Return the [X, Y] coordinate for the center point of the cell that contains the specified text.  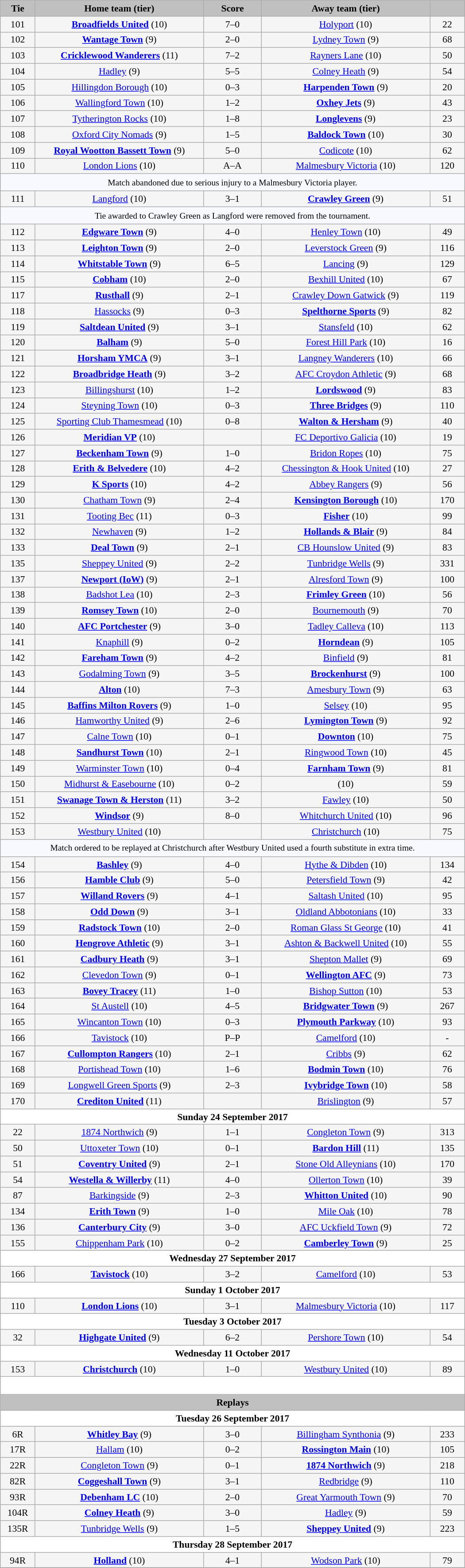
Spelthorne Sports (9) [346, 311]
112 [18, 232]
Bexhill United (10) [346, 280]
233 [447, 1434]
Sunday 24 September 2017 [232, 1117]
Selsey (10) [346, 705]
Balham (9) [119, 343]
114 [18, 264]
Leighton Town (9) [119, 248]
108 [18, 135]
Canterbury City (9) [119, 1227]
Roman Glass St George (10) [346, 928]
Whitstable Town (9) [119, 264]
143 [18, 674]
7–0 [232, 24]
Erith & Belvedere (10) [119, 469]
Chatham Town (9) [119, 501]
(10) [346, 784]
146 [18, 721]
5–5 [232, 72]
144 [18, 690]
267 [447, 1006]
2–6 [232, 721]
78 [447, 1211]
Cribbs (9) [346, 1054]
76 [447, 1070]
154 [18, 865]
Tuesday 26 September 2017 [232, 1418]
87 [18, 1196]
136 [18, 1227]
Mile Oak (10) [346, 1211]
158 [18, 912]
6–5 [232, 264]
Sunday 1 October 2017 [232, 1291]
132 [18, 532]
111 [18, 199]
104 [18, 72]
1–8 [232, 119]
Leverstock Green (9) [346, 248]
152 [18, 816]
Plymouth Parkway (10) [346, 1022]
Alresford Town (9) [346, 579]
Home team (tier) [119, 8]
Crawley Green (9) [346, 199]
313 [447, 1133]
6–2 [232, 1337]
150 [18, 784]
107 [18, 119]
Highgate United (9) [119, 1337]
130 [18, 501]
49 [447, 232]
141 [18, 642]
22R [18, 1466]
Odd Down (9) [119, 912]
Lydney Town (9) [346, 40]
104R [18, 1513]
Henley Town (10) [346, 232]
Bardon Hill (11) [346, 1148]
8–0 [232, 816]
101 [18, 24]
Royal Wootton Bassett Town (9) [119, 150]
Chippenham Park (10) [119, 1243]
4–1 [232, 896]
Rusthall (9) [119, 296]
Horsham YMCA (9) [119, 358]
2–2 [232, 563]
AFC Croydon Athletic (9) [346, 374]
140 [18, 627]
167 [18, 1054]
Harpenden Town (9) [346, 87]
P–P [232, 1038]
Wellington AFC (9) [346, 975]
125 [18, 422]
Wednesday 11 October 2017 [232, 1353]
Bovey Tracey (11) [119, 991]
223 [447, 1529]
165 [18, 1022]
Fawley (10) [346, 800]
Score [232, 8]
FC Deportivo Galicia (10) [346, 437]
Farnham Town (9) [346, 768]
128 [18, 469]
Baldock Town (10) [346, 135]
Longlevens (9) [346, 119]
17R [18, 1450]
Ashton & Backwell United (10) [346, 944]
3–5 [232, 674]
135R [18, 1529]
Wantage Town (9) [119, 40]
Cullompton Rangers (10) [119, 1054]
Billingshurst (10) [119, 390]
Langford (10) [119, 199]
7–2 [232, 56]
Chessington & Hook United (10) [346, 469]
Codicote (10) [346, 150]
58 [447, 1085]
Barkingside (9) [119, 1196]
84 [447, 532]
218 [447, 1466]
42 [447, 880]
122 [18, 374]
20 [447, 87]
25 [447, 1243]
106 [18, 103]
43 [447, 103]
Walton & Hersham (9) [346, 422]
156 [18, 880]
Brislington (9) [346, 1101]
Sandhurst Town (10) [119, 753]
Lordswood (9) [346, 390]
142 [18, 658]
Abbey Rangers (9) [346, 485]
Newport (IoW) (9) [119, 579]
109 [18, 150]
Bodmin Town (10) [346, 1070]
Fisher (10) [346, 516]
149 [18, 768]
Bishop Sutton (10) [346, 991]
Langney Wanderers (10) [346, 358]
151 [18, 800]
Great Yarmouth Town (9) [346, 1497]
27 [447, 469]
2–4 [232, 501]
102 [18, 40]
123 [18, 390]
72 [447, 1227]
AFC Portchester (9) [119, 627]
6R [18, 1434]
Rossington Main (10) [346, 1450]
121 [18, 358]
137 [18, 579]
30 [447, 135]
Shepton Mallet (9) [346, 959]
Tooting Bec (11) [119, 516]
Crediton United (11) [119, 1101]
Swanage Town & Herston (11) [119, 800]
39 [447, 1180]
73 [447, 975]
63 [447, 690]
161 [18, 959]
Hassocks (9) [119, 311]
133 [18, 548]
Edgware Town (9) [119, 232]
Bashley (9) [119, 865]
Camberley Town (9) [346, 1243]
Longwell Green Sports (9) [119, 1085]
Oxford City Nomads (9) [119, 135]
Away team (tier) [346, 8]
331 [447, 563]
Amesbury Town (9) [346, 690]
Cobham (10) [119, 280]
93R [18, 1497]
Debenham LC (10) [119, 1497]
124 [18, 406]
Brockenhurst (9) [346, 674]
Stansfeld (10) [346, 327]
19 [447, 437]
159 [18, 928]
Clevedon Town (9) [119, 975]
Stone Old Alleynians (10) [346, 1164]
Billingham Synthonia (9) [346, 1434]
7–3 [232, 690]
45 [447, 753]
89 [447, 1369]
CB Hounslow United (9) [346, 548]
Westella & Willerby (11) [119, 1180]
Hamble Club (9) [119, 880]
Tie [18, 8]
Saltash United (10) [346, 896]
Whitton United (10) [346, 1196]
Whitley Bay (9) [119, 1434]
145 [18, 705]
Godalming Town (9) [119, 674]
Ringwood Town (10) [346, 753]
96 [447, 816]
Hillingdon Borough (10) [119, 87]
Baffins Milton Rovers (9) [119, 705]
168 [18, 1070]
Downton (10) [346, 737]
90 [447, 1196]
55 [447, 944]
1–6 [232, 1070]
St Austell (10) [119, 1006]
Tuesday 3 October 2017 [232, 1322]
Alton (10) [119, 690]
23 [447, 119]
Broadbridge Heath (9) [119, 374]
Coggeshall Town (9) [119, 1482]
1–1 [232, 1133]
Hengrove Athletic (9) [119, 944]
Meridian VP (10) [119, 437]
Forest Hill Park (10) [346, 343]
Hamworthy United (9) [119, 721]
92 [447, 721]
Beckenham Town (9) [119, 453]
Pershore Town (10) [346, 1337]
Ollerton Town (10) [346, 1180]
40 [447, 422]
Badshot Lea (10) [119, 595]
Oxhey Jets (9) [346, 103]
169 [18, 1085]
103 [18, 56]
162 [18, 975]
Portishead Town (10) [119, 1070]
0–8 [232, 422]
Uttoxeter Town (10) [119, 1148]
69 [447, 959]
148 [18, 753]
157 [18, 896]
66 [447, 358]
Broadfields United (10) [119, 24]
Lymington Town (9) [346, 721]
Three Bridges (9) [346, 406]
Tadley Calleva (10) [346, 627]
41 [447, 928]
Newhaven (9) [119, 532]
118 [18, 311]
Thursday 28 September 2017 [232, 1545]
131 [18, 516]
Warminster Town (10) [119, 768]
K Sports (10) [119, 485]
Whitchurch United (10) [346, 816]
93 [447, 1022]
160 [18, 944]
155 [18, 1243]
138 [18, 595]
Romsey Town (10) [119, 611]
Lancing (9) [346, 264]
AFC Uckfield Town (9) [346, 1227]
16 [447, 343]
Petersfield Town (9) [346, 880]
Horndean (9) [346, 642]
Ivybridge Town (10) [346, 1085]
Match ordered to be replayed at Christchurch after Westbury United used a fourth substitute in extra time. [232, 848]
Hollands & Blair (9) [346, 532]
Radstock Town (10) [119, 928]
33 [447, 912]
Redbridge (9) [346, 1482]
Rayners Lane (10) [346, 56]
Binfield (9) [346, 658]
67 [447, 280]
Cadbury Heath (9) [119, 959]
Bridgwater Town (9) [346, 1006]
32 [18, 1337]
- [447, 1038]
Wallingford Town (10) [119, 103]
Fareham Town (9) [119, 658]
Sporting Club Thamesmead (10) [119, 422]
164 [18, 1006]
Replays [232, 1402]
139 [18, 611]
Hallam (10) [119, 1450]
Willand Rovers (9) [119, 896]
0–4 [232, 768]
4–5 [232, 1006]
Deal Town (9) [119, 548]
Holyport (10) [346, 24]
Calne Town (10) [119, 737]
Bridon Ropes (10) [346, 453]
Hythe & Dibden (10) [346, 865]
Knaphill (9) [119, 642]
126 [18, 437]
99 [447, 516]
Midhurst & Easebourne (10) [119, 784]
147 [18, 737]
Windsor (9) [119, 816]
Kensington Borough (10) [346, 501]
A–A [232, 166]
Wednesday 27 September 2017 [232, 1259]
57 [447, 1101]
Wincanton Town (10) [119, 1022]
Saltdean United (9) [119, 327]
Steyning Town (10) [119, 406]
Erith Town (9) [119, 1211]
Oldland Abbotonians (10) [346, 912]
115 [18, 280]
Coventry United (9) [119, 1164]
Tytherington Rocks (10) [119, 119]
Match abandoned due to serious injury to a Malmesbury Victoria player. [232, 182]
Cricklewood Wanderers (11) [119, 56]
116 [447, 248]
163 [18, 991]
Crawley Down Gatwick (9) [346, 296]
Frimley Green (10) [346, 595]
127 [18, 453]
82 [447, 311]
82R [18, 1482]
Tie awarded to Crawley Green as Langford were removed from the tournament. [232, 216]
Bournemouth (9) [346, 611]
